Capture the cell that displays the provided text and extract its [X, Y] central coordinate. 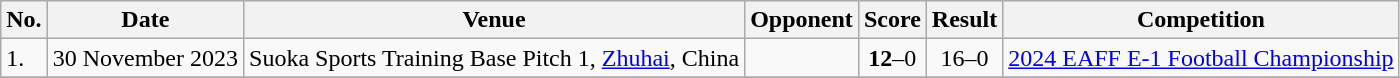
Date [145, 20]
16–0 [964, 58]
12–0 [892, 58]
2024 EAFF E-1 Football Championship [1201, 58]
Suoka Sports Training Base Pitch 1, Zhuhai, China [494, 58]
Competition [1201, 20]
Venue [494, 20]
1. [24, 58]
Result [964, 20]
No. [24, 20]
Opponent [802, 20]
Score [892, 20]
30 November 2023 [145, 58]
